Locate the cell with the specified text and output its (x, y) center coordinate. 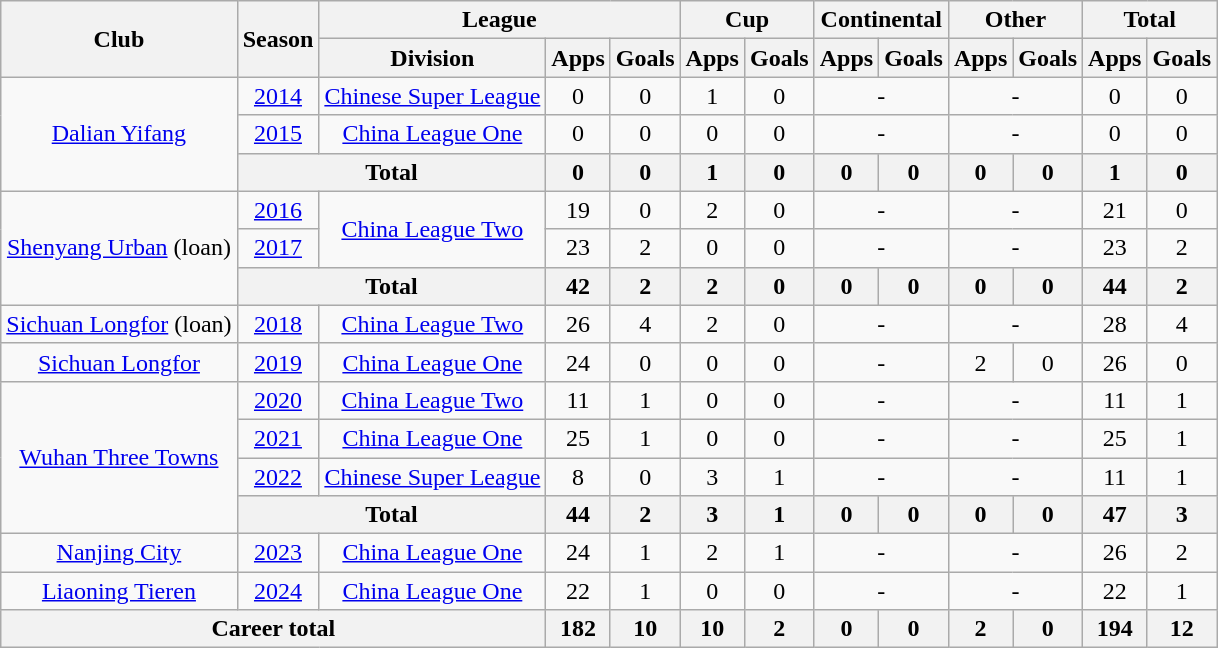
2022 (278, 477)
Shenyang Urban (loan) (119, 248)
2016 (278, 210)
2014 (278, 96)
2020 (278, 400)
2024 (278, 591)
Sichuan Longfor (loan) (119, 324)
Division (432, 58)
Season (278, 39)
Liaoning Tieren (119, 591)
21 (1115, 210)
2019 (278, 362)
47 (1115, 515)
Nanjing City (119, 553)
Sichuan Longfor (119, 362)
28 (1115, 324)
194 (1115, 629)
182 (578, 629)
19 (578, 210)
Wuhan Three Towns (119, 457)
12 (1182, 629)
Continental (881, 20)
League (500, 20)
Career total (274, 629)
2021 (278, 438)
2015 (278, 134)
Club (119, 39)
Cup (747, 20)
Other (1015, 20)
2017 (278, 248)
8 (578, 477)
2023 (278, 553)
Dalian Yifang (119, 134)
42 (578, 286)
2018 (278, 324)
